Return (X, Y) of the center of cell containing provided text 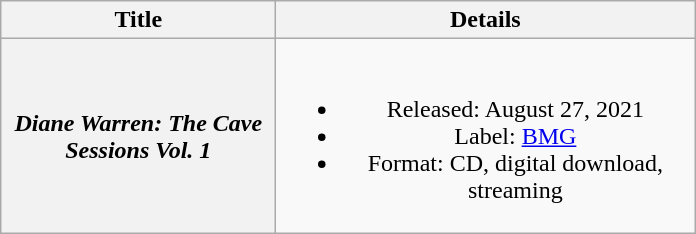
Released: August 27, 2021Label: BMGFormat: CD, digital download, streaming (486, 136)
Details (486, 20)
Title (138, 20)
Diane Warren: The Cave Sessions Vol. 1 (138, 136)
